Search for the cell housing the specified text and yield its (X, Y) center coordinate. 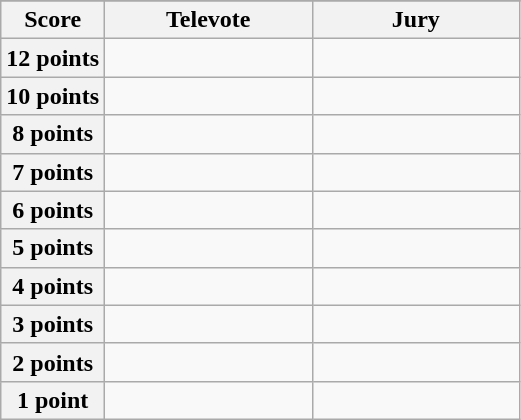
2 points (53, 362)
Jury (416, 20)
Score (53, 20)
7 points (53, 172)
5 points (53, 248)
12 points (53, 58)
8 points (53, 134)
Televote (209, 20)
1 point (53, 400)
6 points (53, 210)
10 points (53, 96)
4 points (53, 286)
3 points (53, 324)
